Locate the cell with the specified text and output its [X, Y] center coordinate. 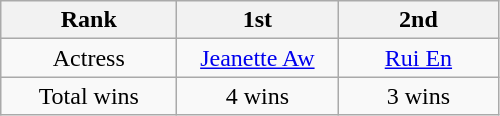
4 wins [258, 96]
3 wins [418, 96]
Rank [89, 20]
Rui En [418, 58]
Total wins [89, 96]
Actress [89, 58]
2nd [418, 20]
1st [258, 20]
Jeanette Aw [258, 58]
